Find where the given text appears and provide that cell's center as [X, Y] coordinate. 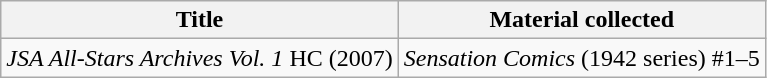
JSA All-Stars Archives Vol. 1 HC (2007) [200, 58]
Material collected [582, 20]
Sensation Comics (1942 series) #1–5 [582, 58]
Title [200, 20]
